Pinpoint the cell where the given text exists, returning its (X, Y) midpoint coordinate. 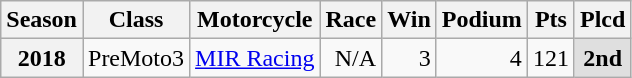
Podium (482, 20)
Win (410, 20)
PreMoto3 (136, 58)
Plcd (602, 20)
121 (550, 58)
2018 (42, 58)
Pts (550, 20)
Class (136, 20)
MIR Racing (255, 58)
Motorcycle (255, 20)
N/A (351, 58)
Season (42, 20)
4 (482, 58)
Race (351, 20)
2nd (602, 58)
3 (410, 58)
